Detect which cell encompasses the target text, then output its [X, Y] center coordinate. 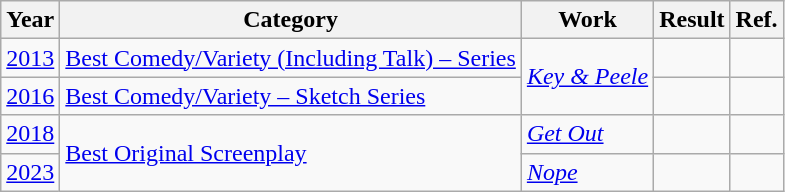
Best Comedy/Variety – Sketch Series [291, 96]
Category [291, 20]
Get Out [587, 134]
2018 [30, 134]
Year [30, 20]
2013 [30, 58]
Result [692, 20]
2023 [30, 172]
Best Comedy/Variety (Including Talk) – Series [291, 58]
Key & Peele [587, 77]
Best Original Screenplay [291, 153]
2016 [30, 96]
Ref. [756, 20]
Work [587, 20]
Nope [587, 172]
